From the cell containing the given text, extract its center point as [x, y] coordinate. 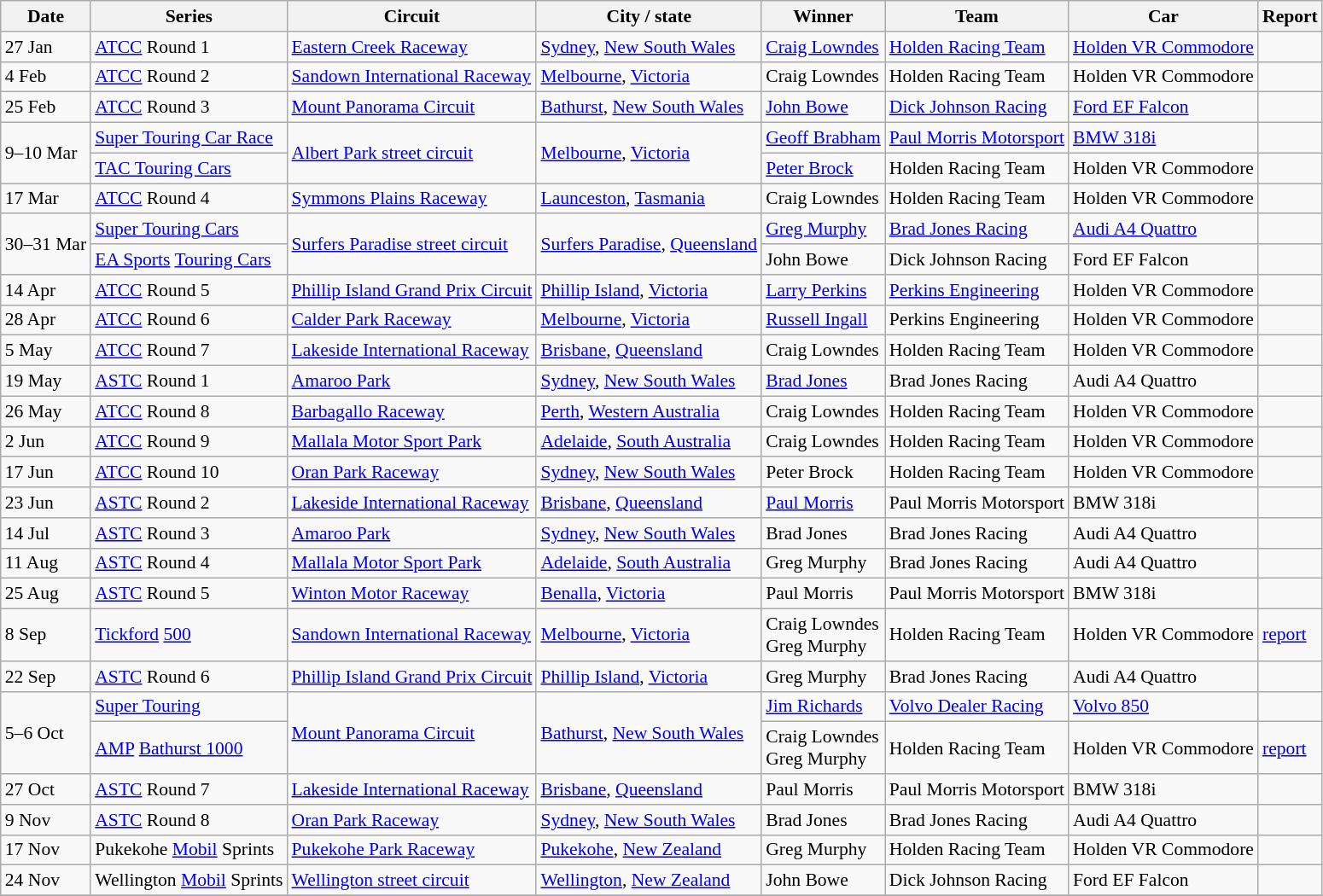
Winner [823, 16]
Tickford 500 [189, 635]
City / state [649, 16]
17 Jun [46, 473]
ATCC Round 5 [189, 290]
9 Nov [46, 820]
30–31 Mar [46, 244]
Wellington, New Zealand [649, 881]
ASTC Round 3 [189, 533]
27 Jan [46, 47]
ASTC Round 7 [189, 789]
TAC Touring Cars [189, 168]
11 Aug [46, 563]
Wellington street circuit [412, 881]
17 Mar [46, 199]
Super Touring [189, 707]
Pukekohe, New Zealand [649, 850]
Barbagallo Raceway [412, 411]
Eastern Creek Raceway [412, 47]
23 Jun [46, 503]
ASTC Round 6 [189, 677]
Volvo Dealer Racing [976, 707]
14 Jul [46, 533]
ASTC Round 4 [189, 563]
5 May [46, 351]
Surfers Paradise street circuit [412, 244]
Russell Ingall [823, 320]
17 Nov [46, 850]
Jim Richards [823, 707]
Date [46, 16]
ATCC Round 6 [189, 320]
8 Sep [46, 635]
ATCC Round 3 [189, 108]
Volvo 850 [1163, 707]
Super Touring Car Race [189, 138]
25 Feb [46, 108]
14 Apr [46, 290]
Geoff Brabham [823, 138]
ATCC Round 2 [189, 77]
ASTC Round 1 [189, 381]
ATCC Round 1 [189, 47]
4 Feb [46, 77]
ATCC Round 7 [189, 351]
Benalla, Victoria [649, 594]
Perth, Western Australia [649, 411]
Calder Park Raceway [412, 320]
28 Apr [46, 320]
AMP Bathurst 1000 [189, 748]
Launceston, Tasmania [649, 199]
Pukekohe Park Raceway [412, 850]
Wellington Mobil Sprints [189, 881]
26 May [46, 411]
ATCC Round 8 [189, 411]
2 Jun [46, 442]
Circuit [412, 16]
Winton Motor Raceway [412, 594]
ASTC Round 2 [189, 503]
ATCC Round 4 [189, 199]
24 Nov [46, 881]
Pukekohe Mobil Sprints [189, 850]
Larry Perkins [823, 290]
22 Sep [46, 677]
EA Sports Touring Cars [189, 259]
Car [1163, 16]
Super Touring Cars [189, 230]
ASTC Round 8 [189, 820]
Albert Park street circuit [412, 154]
Team [976, 16]
Symmons Plains Raceway [412, 199]
Surfers Paradise, Queensland [649, 244]
25 Aug [46, 594]
27 Oct [46, 789]
ATCC Round 10 [189, 473]
ATCC Round 9 [189, 442]
Series [189, 16]
ASTC Round 5 [189, 594]
Report [1291, 16]
9–10 Mar [46, 154]
19 May [46, 381]
5–6 Oct [46, 732]
